Identify which cell holds the provided text, then report its [X, Y] central coordinate. 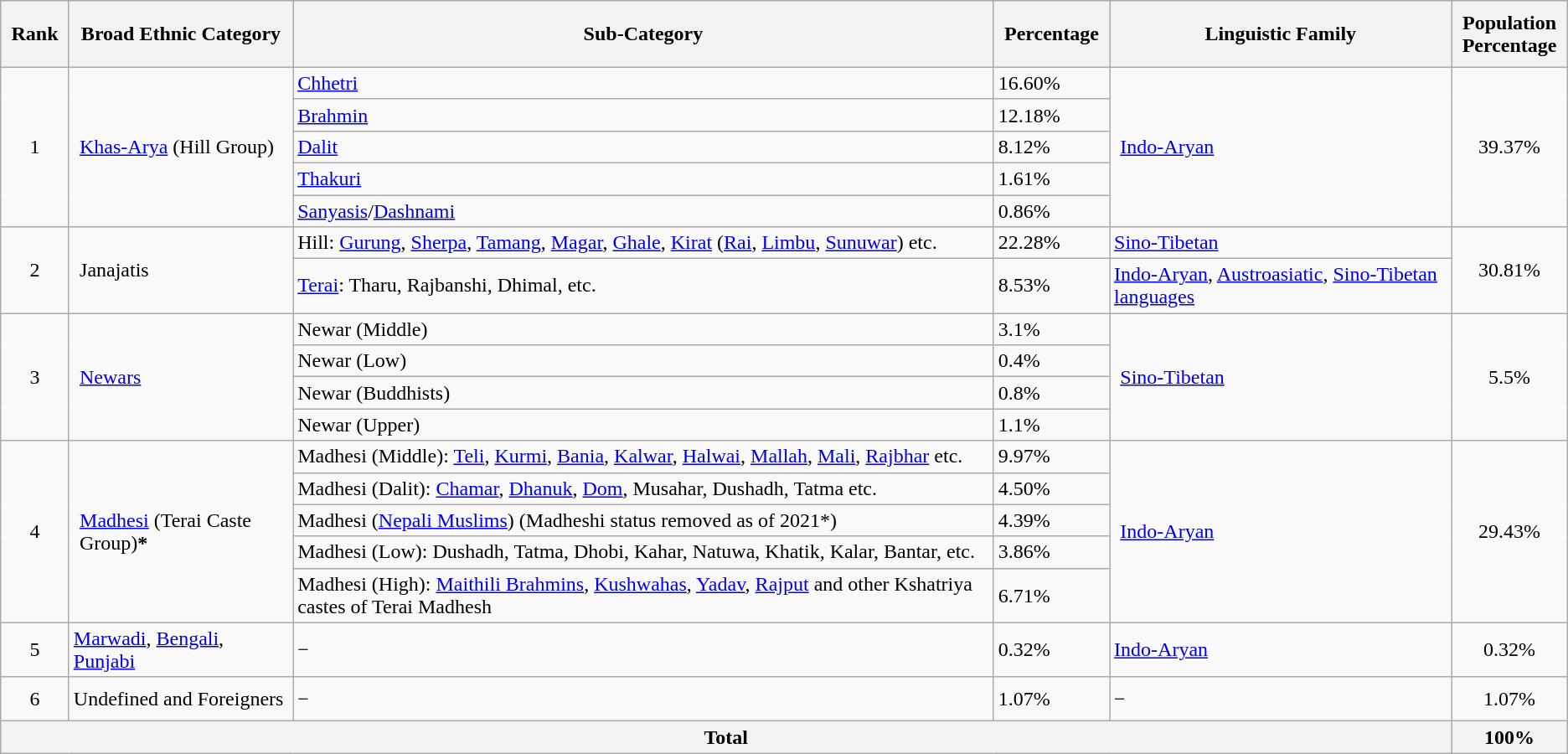
Percentage [1051, 34]
39.37% [1509, 147]
Rank [35, 34]
Newar (Middle) [643, 329]
Madhesi (Low): Dushadh, Tatma, Dhobi, Kahar, Natuwa, Khatik, Kalar, Bantar, etc. [643, 552]
Hill: Gurung, Sherpa, Tamang, Magar, Ghale, Kirat (Rai, Limbu, Sunuwar) etc. [643, 243]
PopulationPercentage [1509, 34]
5.5% [1509, 377]
30.81% [1509, 270]
Madhesi (Dalit): Chamar, Dhanuk, Dom, Musahar, Dushadh, Tatma etc. [643, 488]
Newar (Buddhists) [643, 393]
4.50% [1051, 488]
1.1% [1051, 425]
4 [35, 531]
Newar (Upper) [643, 425]
Janajatis [181, 270]
Dalit [643, 147]
4.39% [1051, 520]
Thakuri [643, 178]
3.1% [1051, 329]
Newar (Low) [643, 361]
1 [35, 147]
0.4% [1051, 361]
1.61% [1051, 178]
2 [35, 270]
6 [35, 699]
Madhesi (High): Maithili Brahmins, Kushwahas, Yadav, Rajput and other Kshatriya castes of Terai Madhesh [643, 595]
22.28% [1051, 243]
Marwadi, Bengali, Punjabi [181, 650]
Total [726, 737]
0.8% [1051, 393]
5 [35, 650]
3 [35, 377]
100% [1509, 737]
Terai: Tharu, Rajbanshi, Dhimal, etc. [643, 287]
Indo-Aryan, Austroasiatic, Sino-Tibetan languages [1281, 287]
Broad Ethnic Category [181, 34]
0.86% [1051, 210]
8.12% [1051, 147]
3.86% [1051, 552]
16.60% [1051, 83]
9.97% [1051, 457]
Sanyasis/Dashnami [643, 210]
Madhesi (Nepali Muslims) (Madheshi status removed as of 2021*) [643, 520]
Brahmin [643, 115]
Khas-Arya (Hill Group) [181, 147]
6.71% [1051, 595]
Chhetri [643, 83]
12.18% [1051, 115]
Sub-Category [643, 34]
Undefined and Foreigners [181, 699]
Newars [181, 377]
Madhesi (Terai Caste Group)* [181, 531]
8.53% [1051, 287]
29.43% [1509, 531]
Madhesi (Middle): Teli, Kurmi, Bania, Kalwar, Halwai, Mallah, Mali, Rajbhar etc. [643, 457]
Linguistic Family [1281, 34]
